Detect which cell encompasses the target text, then output its (X, Y) center coordinate. 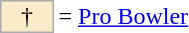
† (27, 16)
